Scan for the cell matching the given text and deliver its [x, y] coordinate at center. 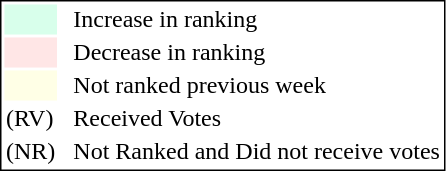
Decrease in ranking [257, 53]
Not ranked previous week [257, 85]
(NR) [30, 151]
Not Ranked and Did not receive votes [257, 151]
Increase in ranking [257, 19]
Received Votes [257, 119]
(RV) [30, 119]
